Return the (X, Y) coordinate for the center point of the cell that contains the specified text.  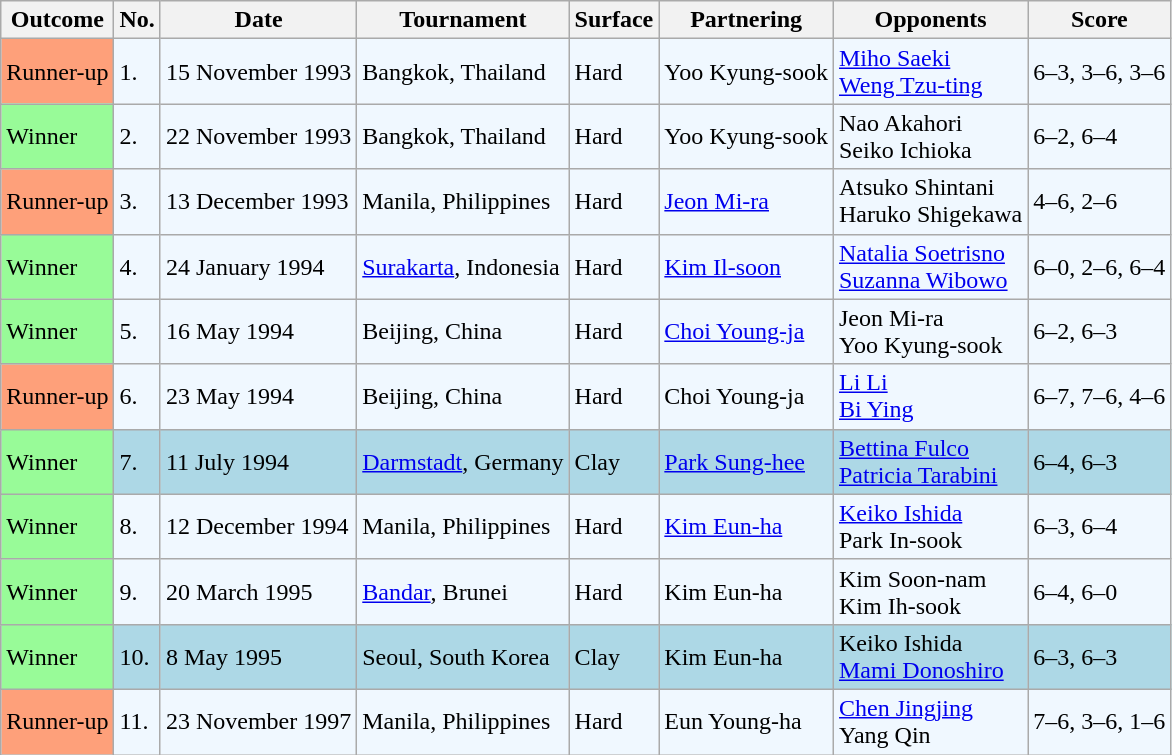
10. (137, 656)
6–2, 6–4 (1100, 136)
Kim Il-soon (746, 266)
22 November 1993 (258, 136)
Keiko Ishida Park In-sook (930, 526)
2. (137, 136)
11 July 1994 (258, 462)
9. (137, 592)
Nao Akahori Seiko Ichioka (930, 136)
Surakarta, Indonesia (463, 266)
1. (137, 72)
Date (258, 20)
4. (137, 266)
6–4, 6–3 (1100, 462)
3. (137, 202)
Atsuko Shintani Haruko Shigekawa (930, 202)
23 May 1994 (258, 396)
11. (137, 722)
Opponents (930, 20)
6. (137, 396)
Chen Jingjing Yang Qin (930, 722)
Miho Saeki Weng Tzu-ting (930, 72)
6–3, 6–3 (1100, 656)
6–7, 7–6, 4–6 (1100, 396)
6–4, 6–0 (1100, 592)
Darmstadt, Germany (463, 462)
Tournament (463, 20)
24 January 1994 (258, 266)
16 May 1994 (258, 332)
8 May 1995 (258, 656)
6–0, 2–6, 6–4 (1100, 266)
Kim Soon-nam Kim Ih-sook (930, 592)
8. (137, 526)
Jeon Mi-ra Yoo Kyung-sook (930, 332)
Keiko Ishida Mami Donoshiro (930, 656)
Jeon Mi-ra (746, 202)
Eun Young-ha (746, 722)
Outcome (58, 20)
Surface (614, 20)
Bettina Fulco Patricia Tarabini (930, 462)
7. (137, 462)
6–2, 6–3 (1100, 332)
13 December 1993 (258, 202)
20 March 1995 (258, 592)
Seoul, South Korea (463, 656)
5. (137, 332)
Natalia Soetrisno Suzanna Wibowo (930, 266)
Park Sung-hee (746, 462)
Score (1100, 20)
4–6, 2–6 (1100, 202)
Bandar, Brunei (463, 592)
6–3, 6–4 (1100, 526)
7–6, 3–6, 1–6 (1100, 722)
Li Li Bi Ying (930, 396)
No. (137, 20)
Partnering (746, 20)
12 December 1994 (258, 526)
23 November 1997 (258, 722)
15 November 1993 (258, 72)
6–3, 3–6, 3–6 (1100, 72)
